Determine the (x, y) coordinate at the center of the cell enclosing the given text.  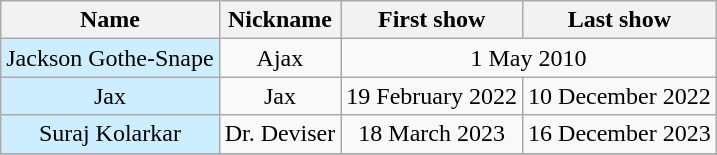
First show (432, 20)
1 May 2010 (528, 58)
19 February 2022 (432, 96)
Ajax (280, 58)
Nickname (280, 20)
10 December 2022 (620, 96)
Last show (620, 20)
Name (110, 20)
Dr. Deviser (280, 134)
16 December 2023 (620, 134)
Jackson Gothe-Snape (110, 58)
18 March 2023 (432, 134)
Suraj Kolarkar (110, 134)
